Scan for the cell matching the given text and deliver its [X, Y] coordinate at center. 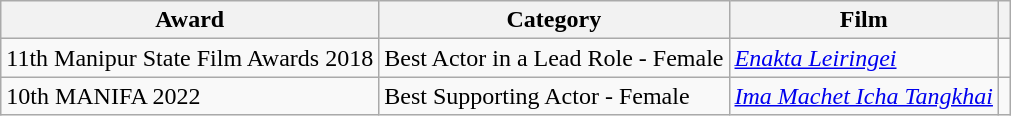
Ima Machet Icha Tangkhai [864, 96]
Best Supporting Actor - Female [554, 96]
10th MANIFA 2022 [190, 96]
Best Actor in a Lead Role - Female [554, 58]
Category [554, 20]
Enakta Leiringei [864, 58]
Film [864, 20]
Award [190, 20]
11th Manipur State Film Awards 2018 [190, 58]
